Capture the cell that displays the provided text and extract its [X, Y] central coordinate. 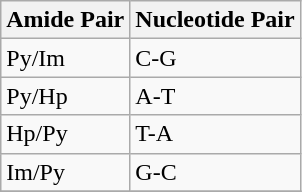
T-A [215, 134]
A-T [215, 96]
Nucleotide Pair [215, 20]
Py/Im [66, 58]
G-C [215, 172]
Im/Py [66, 172]
Amide Pair [66, 20]
Hp/Py [66, 134]
C-G [215, 58]
Py/Hp [66, 96]
